From the cell containing the given text, extract its center point as (x, y) coordinate. 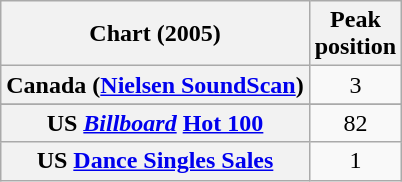
Chart (2005) (155, 34)
US Dance Singles Sales (155, 161)
3 (355, 85)
Peakposition (355, 34)
1 (355, 161)
82 (355, 123)
US Billboard Hot 100 (155, 123)
Canada (Nielsen SoundScan) (155, 85)
